Return (x, y) of the center of cell containing provided text 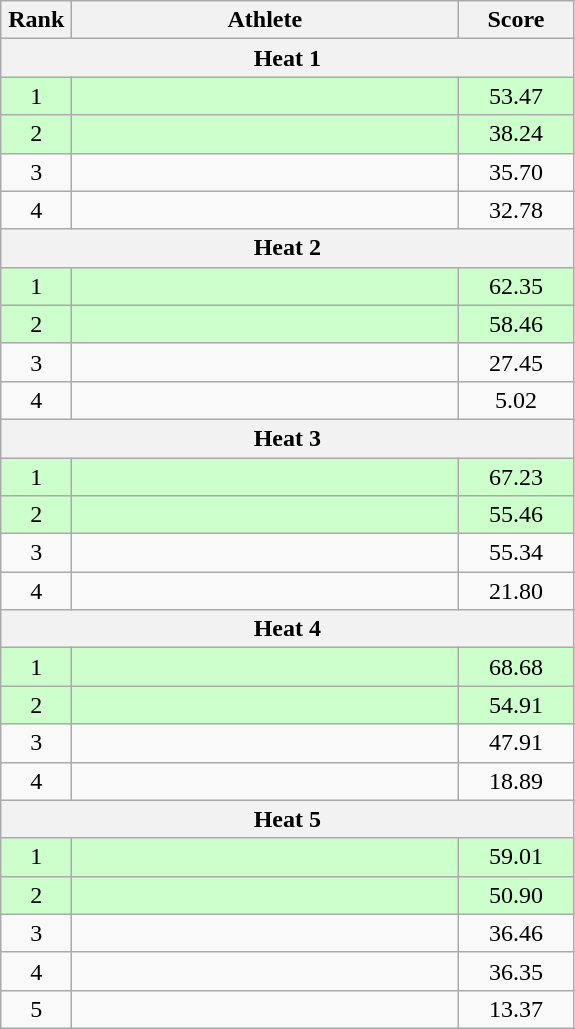
62.35 (516, 286)
18.89 (516, 781)
67.23 (516, 477)
55.34 (516, 553)
Heat 1 (288, 58)
58.46 (516, 324)
47.91 (516, 743)
Heat 5 (288, 819)
55.46 (516, 515)
50.90 (516, 895)
68.68 (516, 667)
32.78 (516, 210)
13.37 (516, 1009)
35.70 (516, 172)
Heat 4 (288, 629)
36.46 (516, 933)
Score (516, 20)
5.02 (516, 400)
Rank (36, 20)
59.01 (516, 857)
54.91 (516, 705)
36.35 (516, 971)
21.80 (516, 591)
5 (36, 1009)
53.47 (516, 96)
Athlete (265, 20)
Heat 2 (288, 248)
27.45 (516, 362)
38.24 (516, 134)
Heat 3 (288, 438)
